Return [X, Y] of the center of cell containing provided text 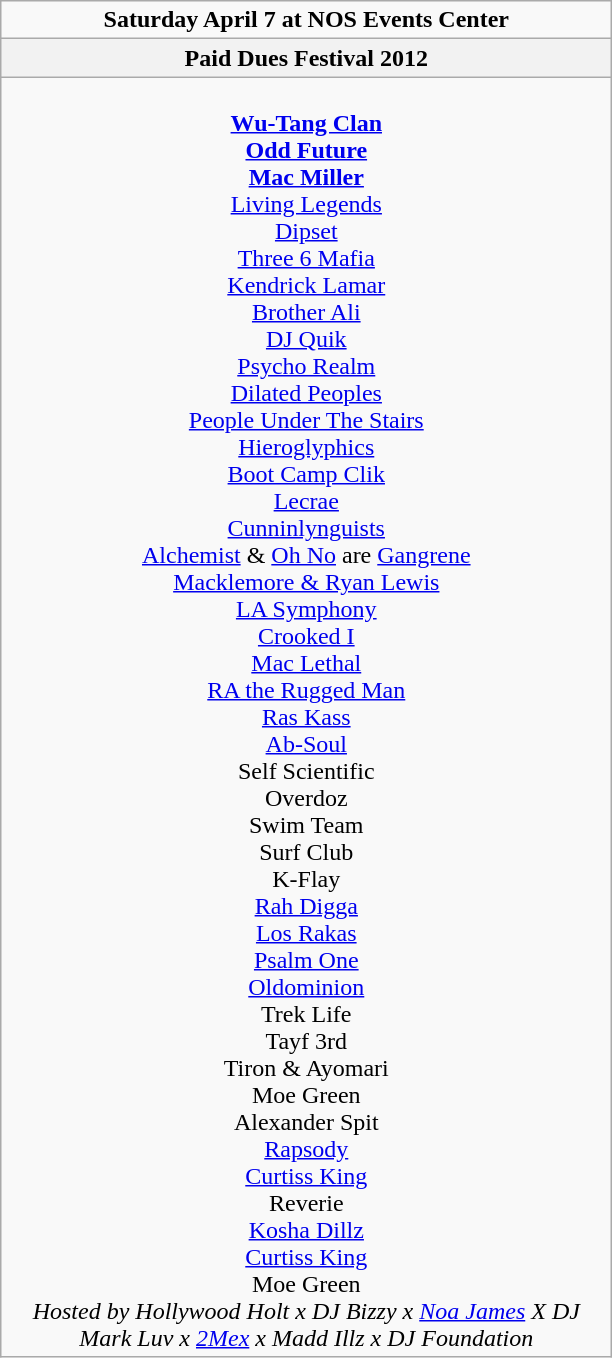
Paid Dues Festival 2012 [306, 58]
Saturday April 7 at NOS Events Center [306, 20]
